From the cell containing the given text, extract its center point as [X, Y] coordinate. 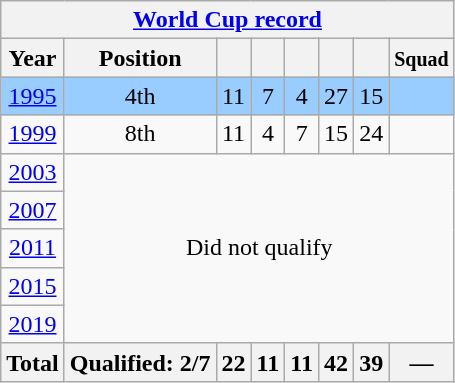
2019 [33, 324]
24 [372, 134]
1999 [33, 134]
Position [140, 58]
2003 [33, 172]
— [422, 362]
2015 [33, 286]
22 [234, 362]
39 [372, 362]
Qualified: 2/7 [140, 362]
8th [140, 134]
Year [33, 58]
42 [336, 362]
World Cup record [228, 20]
27 [336, 96]
Did not qualify [259, 248]
Squad [422, 58]
4th [140, 96]
1995 [33, 96]
2011 [33, 248]
Total [33, 362]
2007 [33, 210]
